Locate the cell with the specified text and output its (x, y) center coordinate. 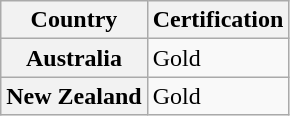
Australia (74, 58)
Country (74, 20)
Certification (218, 20)
New Zealand (74, 96)
